Extract the [X, Y] coordinate from the center of the cell holding the provided text.  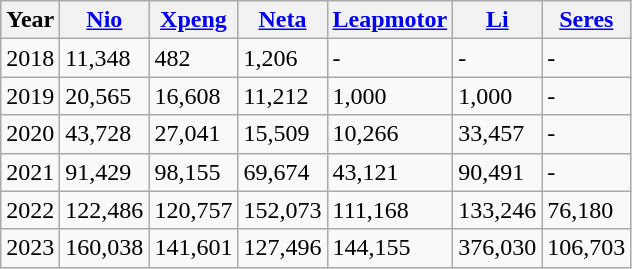
2018 [30, 58]
Seres [586, 20]
127,496 [282, 248]
11,348 [104, 58]
16,608 [194, 96]
Neta [282, 20]
120,757 [194, 210]
43,121 [390, 172]
11,212 [282, 96]
Li [498, 20]
20,565 [104, 96]
90,491 [498, 172]
376,030 [498, 248]
122,486 [104, 210]
10,266 [390, 134]
33,457 [498, 134]
2020 [30, 134]
160,038 [104, 248]
2023 [30, 248]
15,509 [282, 134]
98,155 [194, 172]
91,429 [104, 172]
141,601 [194, 248]
1,206 [282, 58]
111,168 [390, 210]
Year [30, 20]
Nio [104, 20]
133,246 [498, 210]
482 [194, 58]
152,073 [282, 210]
69,674 [282, 172]
2022 [30, 210]
76,180 [586, 210]
2019 [30, 96]
106,703 [586, 248]
Xpeng [194, 20]
2021 [30, 172]
43,728 [104, 134]
Leapmotor [390, 20]
144,155 [390, 248]
27,041 [194, 134]
